Identify which cell holds the provided text, then report its (X, Y) central coordinate. 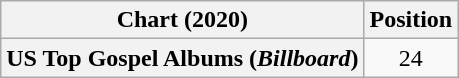
US Top Gospel Albums (Billboard) (182, 58)
Position (411, 20)
24 (411, 58)
Chart (2020) (182, 20)
